From the cell containing the given text, extract its center point as [x, y] coordinate. 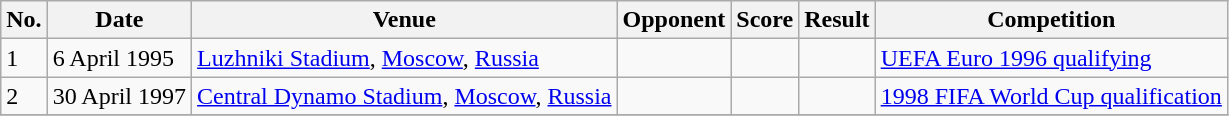
1998 FIFA World Cup qualification [1051, 96]
Result [837, 20]
6 April 1995 [119, 58]
UEFA Euro 1996 qualifying [1051, 58]
2 [24, 96]
Competition [1051, 20]
Venue [404, 20]
30 April 1997 [119, 96]
Opponent [674, 20]
No. [24, 20]
Luzhniki Stadium, Moscow, Russia [404, 58]
Date [119, 20]
Score [765, 20]
Central Dynamo Stadium, Moscow, Russia [404, 96]
1 [24, 58]
